Return the (X, Y) coordinate for the center point of the cell that contains the specified text.  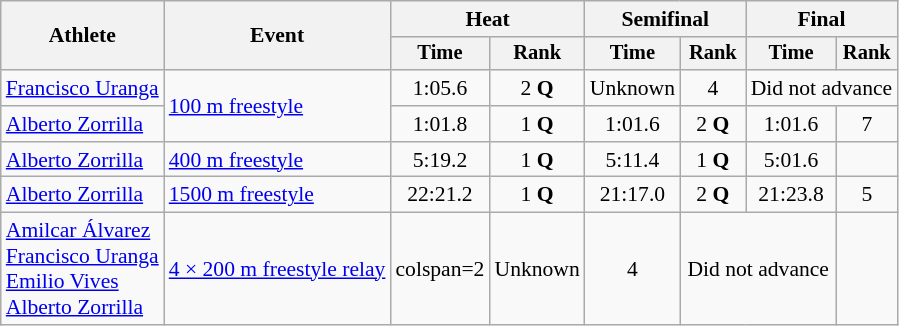
colspan=2 (440, 269)
Heat (487, 19)
1:05.6 (440, 88)
22:21.2 (440, 195)
Semifinal (666, 19)
Francisco Uranga (82, 88)
Event (278, 36)
Final (822, 19)
Athlete (82, 36)
21:17.0 (632, 195)
5 (866, 195)
Amilcar Álvarez Francisco Uranga Emilio Vives Alberto Zorrilla (82, 269)
4 × 200 m freestyle relay (278, 269)
5:19.2 (440, 160)
21:23.8 (792, 195)
100 m freestyle (278, 106)
1:01.8 (440, 124)
5:11.4 (632, 160)
1500 m freestyle (278, 195)
5:01.6 (792, 160)
7 (866, 124)
400 m freestyle (278, 160)
